Locate the cell with the specified text and output its (x, y) center coordinate. 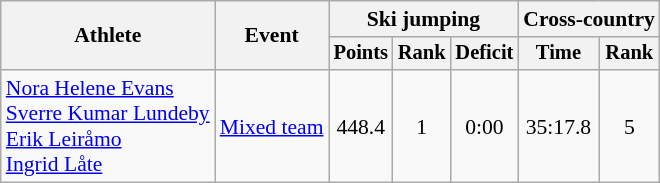
Deficit (485, 54)
Time (558, 54)
5 (630, 126)
35:17.8 (558, 126)
Athlete (108, 36)
0:00 (485, 126)
448.4 (361, 126)
Mixed team (272, 126)
Points (361, 54)
1 (422, 126)
Cross-country (589, 19)
Nora Helene EvansSverre Kumar LundebyErik LeiråmoIngrid Låte (108, 126)
Event (272, 36)
Ski jumping (424, 19)
